Search for the cell housing the specified text and yield its (x, y) center coordinate. 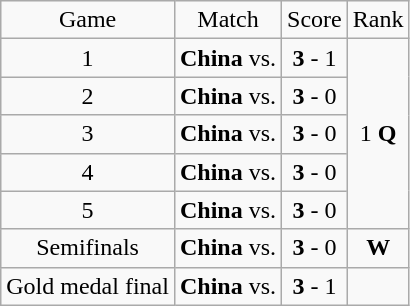
Score (315, 20)
W (378, 248)
Gold medal final (88, 286)
1 (88, 58)
1 Q (378, 134)
5 (88, 210)
3 (88, 134)
2 (88, 96)
Rank (378, 20)
4 (88, 172)
Game (88, 20)
Semifinals (88, 248)
Match (228, 20)
